For the text-containing cell, return its midpoint in (x, y) coordinate format. 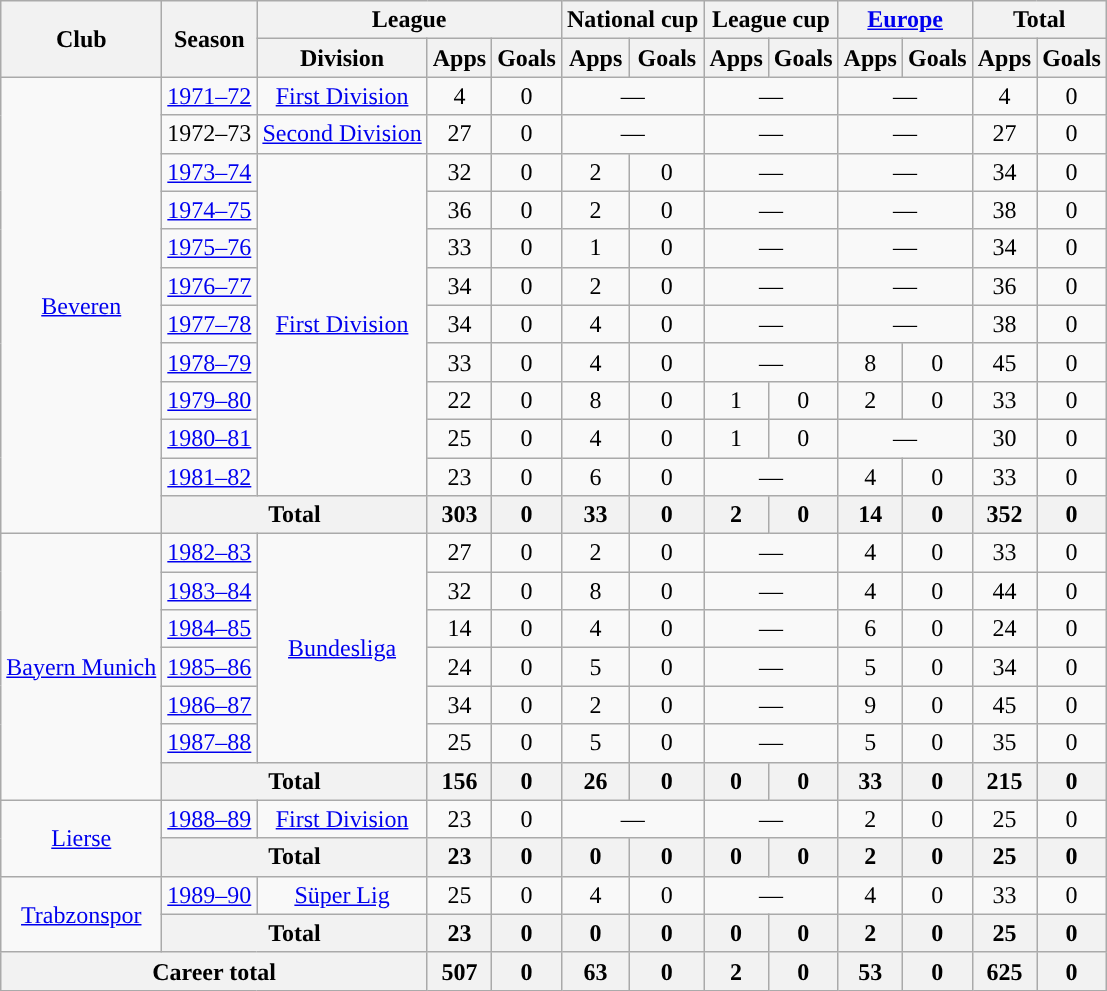
Trabzonspor (82, 914)
30 (1004, 438)
1976–77 (210, 286)
35 (1004, 743)
Süper Lig (342, 895)
Career total (214, 971)
Lierse (82, 838)
1973–74 (210, 172)
215 (1004, 781)
League (410, 20)
Second Division (342, 134)
1989–90 (210, 895)
1975–76 (210, 248)
Bayern Munich (82, 667)
1982–83 (210, 553)
Division (342, 58)
1972–73 (210, 134)
1984–85 (210, 629)
63 (595, 971)
352 (1004, 515)
Beveren (82, 306)
507 (459, 971)
1971–72 (210, 96)
Bundesliga (342, 648)
44 (1004, 591)
1983–84 (210, 591)
303 (459, 515)
53 (870, 971)
1974–75 (210, 210)
1981–82 (210, 477)
1980–81 (210, 438)
Europe (905, 20)
9 (870, 705)
26 (595, 781)
1979–80 (210, 400)
Club (82, 39)
625 (1004, 971)
1977–78 (210, 324)
1985–86 (210, 667)
22 (459, 400)
156 (459, 781)
1986–87 (210, 705)
1978–79 (210, 362)
1987–88 (210, 743)
Season (210, 39)
1988–89 (210, 819)
League cup (771, 20)
National cup (632, 20)
